Return the [X, Y] coordinate for the center point of the cell that contains the specified text.  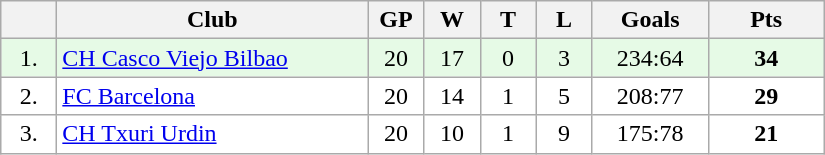
Goals [650, 20]
Club [212, 20]
L [564, 20]
234:64 [650, 58]
17 [452, 58]
29 [766, 96]
175:78 [650, 134]
W [452, 20]
3 [564, 58]
3. [29, 134]
CH Txuri Urdin [212, 134]
1. [29, 58]
T [508, 20]
FC Barcelona [212, 96]
9 [564, 134]
34 [766, 58]
5 [564, 96]
GP [396, 20]
Pts [766, 20]
21 [766, 134]
14 [452, 96]
208:77 [650, 96]
CH Casco Viejo Bilbao [212, 58]
2. [29, 96]
10 [452, 134]
0 [508, 58]
